Pinpoint the cell where the given text exists, returning its (x, y) midpoint coordinate. 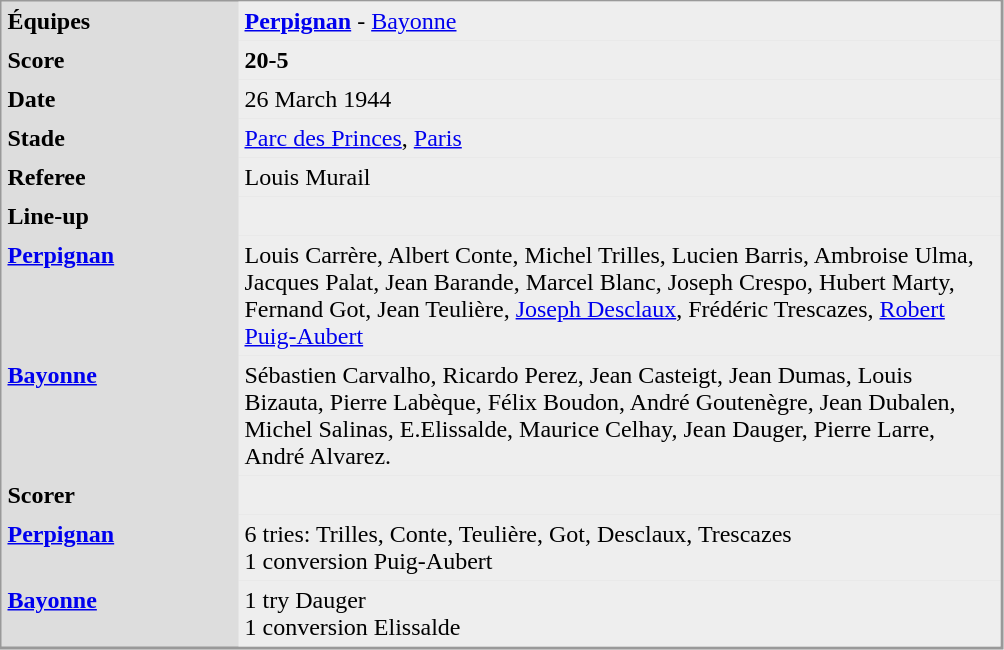
Stade (120, 138)
Perpignan - Bayonne (619, 22)
Parc des Princes, Paris (619, 138)
Date (120, 100)
Équipes (120, 22)
Line-up (120, 216)
Scorer (120, 496)
26 March 1944 (619, 100)
6 tries: Trilles, Conte, Teulière, Got, Desclaux, Trescazes1 conversion Puig-Aubert (619, 547)
20-5 (619, 60)
Score (120, 60)
Referee (120, 178)
Louis Murail (619, 178)
1 try Dauger1 conversion Elissalde (619, 613)
